Return the [X, Y] coordinate for the center point of the cell that contains the specified text.  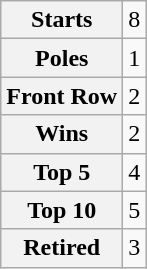
1 [134, 58]
Wins [62, 134]
4 [134, 172]
3 [134, 248]
8 [134, 20]
Retired [62, 248]
Top 5 [62, 172]
5 [134, 210]
Starts [62, 20]
Front Row [62, 96]
Top 10 [62, 210]
Poles [62, 58]
